Detect which cell encompasses the target text, then output its [x, y] center coordinate. 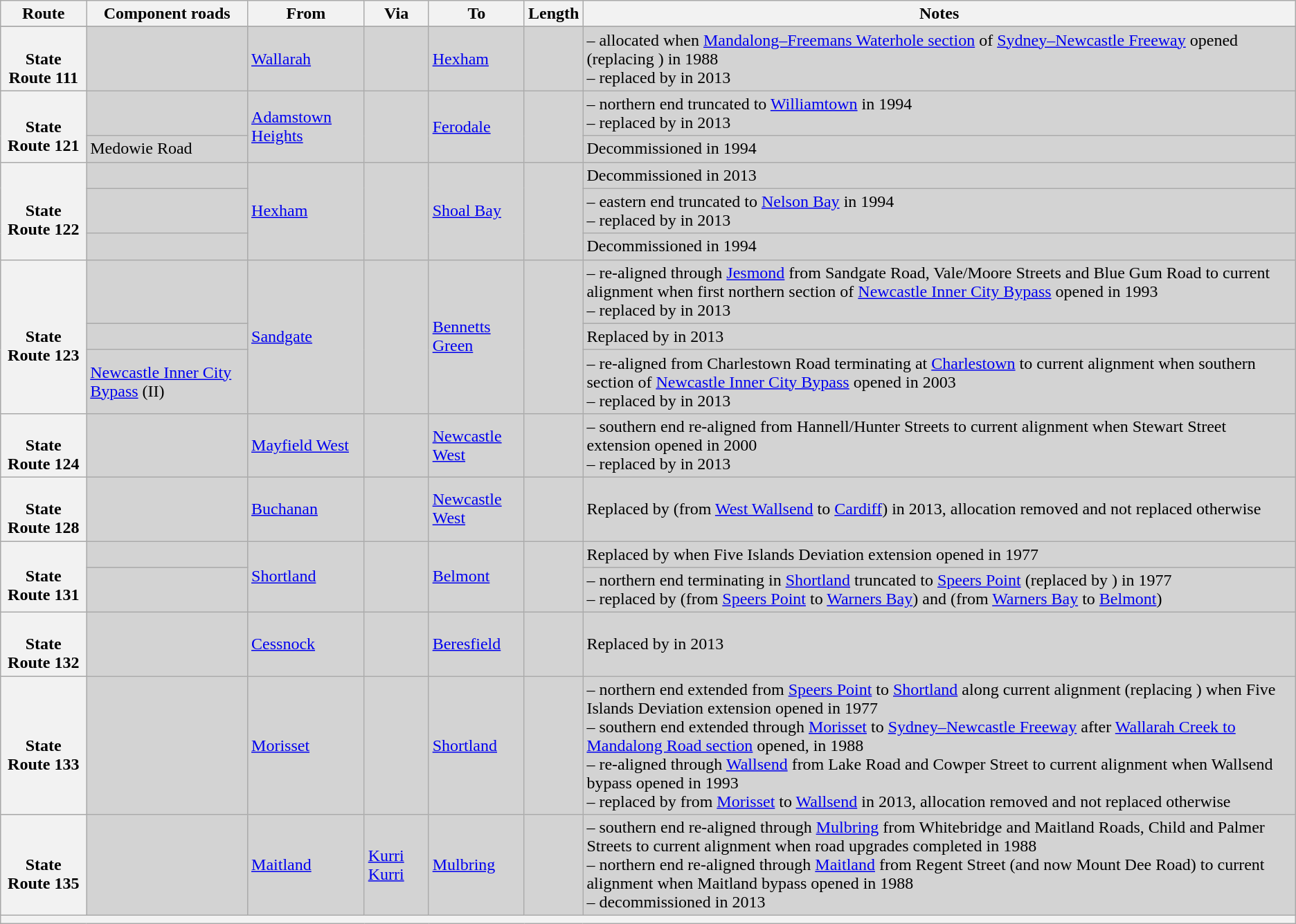
Newcastle Inner City Bypass (II) [168, 381]
Morisset [306, 745]
Component roads [168, 14]
Shoal Bay [476, 210]
State Route 123 [44, 336]
Route [44, 14]
Decommissioned in 2013 [939, 175]
Bennetts Green [476, 336]
Mulbring [476, 865]
Via [396, 14]
Medowie Road [168, 149]
Belmont [476, 577]
Length [553, 14]
State Route 135 [44, 865]
State Route 124 [44, 445]
Adamstown Heights [306, 126]
State Route 121 [44, 126]
State Route 132 [44, 644]
Notes [939, 14]
– eastern end truncated to Nelson Bay in 1994– replaced by in 2013 [939, 210]
– northern end truncated to Williamtown in 1994– replaced by in 2013 [939, 114]
Wallarah [306, 59]
Sandgate [306, 336]
State Route 122 [44, 210]
Replaced by (from West Wallsend to Cardiff) in 2013, allocation removed and not replaced otherwise [939, 509]
State Route 111 [44, 59]
Cessnock [306, 644]
Replaced by when Five Islands Deviation extension opened in 1977 [939, 554]
– allocated when Mandalong–Freemans Waterhole section of Sydney–Newcastle Freeway opened (replacing ) in 1988– replaced by in 2013 [939, 59]
From [306, 14]
– southern end re-aligned from Hannell/Hunter Streets to current alignment when Stewart Street extension opened in 2000– replaced by in 2013 [939, 445]
Beresfield [476, 644]
Maitland [306, 865]
To [476, 14]
Ferodale [476, 126]
State Route 128 [44, 509]
State Route 133 [44, 745]
Buchanan [306, 509]
State Route 131 [44, 577]
Kurri Kurri [396, 865]
Mayfield West [306, 445]
